Search for the cell housing the specified text and yield its (x, y) center coordinate. 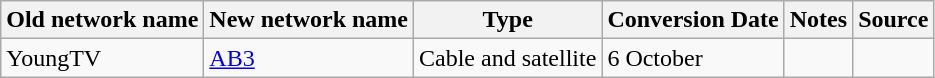
Source (894, 20)
Cable and satellite (508, 58)
Type (508, 20)
Notes (818, 20)
6 October (693, 58)
YoungTV (102, 58)
New network name (309, 20)
Conversion Date (693, 20)
Old network name (102, 20)
AB3 (309, 58)
